Scan for the cell matching the given text and deliver its (X, Y) coordinate at center. 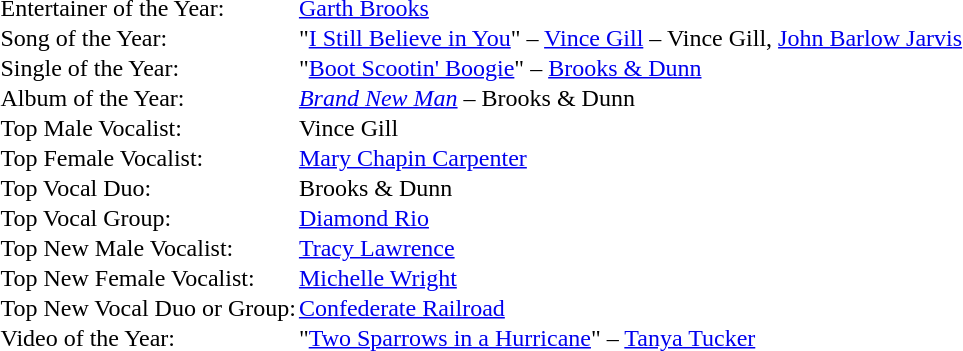
"Boot Scootin' Boogie" – Brooks & Dunn (630, 68)
Tracy Lawrence (630, 248)
Brand New Man – Brooks & Dunn (630, 98)
Vince Gill (630, 128)
Confederate Railroad (630, 308)
"I Still Believe in You" – Vince Gill – Vince Gill, John Barlow Jarvis (630, 38)
Brooks & Dunn (630, 188)
Diamond Rio (630, 218)
Mary Chapin Carpenter (630, 158)
Michelle Wright (630, 278)
